For the text-containing cell, return its midpoint in [X, Y] coordinate format. 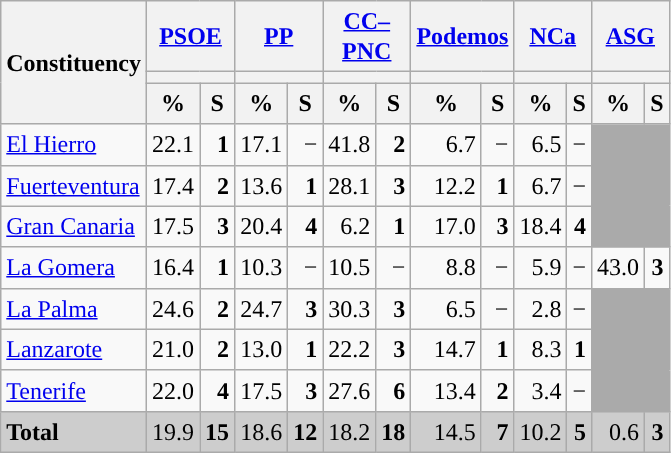
30.3 [350, 308]
2.8 [540, 308]
18.2 [350, 432]
24.6 [172, 308]
Tenerife [74, 390]
CC–PNC [367, 36]
5.9 [540, 268]
ASG [630, 36]
27.6 [350, 390]
12.2 [446, 186]
La Palma [74, 308]
22.1 [172, 144]
NCa [553, 36]
13.6 [262, 186]
28.1 [350, 186]
Constituency [74, 62]
8.3 [540, 350]
16.4 [172, 268]
14.5 [446, 432]
6.2 [350, 226]
41.8 [350, 144]
Gran Canaria [74, 226]
10.2 [540, 432]
22.0 [172, 390]
Fuerteventura [74, 186]
19.9 [172, 432]
13.4 [446, 390]
8.8 [446, 268]
18.6 [262, 432]
17.4 [172, 186]
6 [394, 390]
20.4 [262, 226]
22.2 [350, 350]
14.7 [446, 350]
18.4 [540, 226]
24.7 [262, 308]
5 [580, 432]
17.1 [262, 144]
17.0 [446, 226]
La Gomera [74, 268]
13.0 [262, 350]
12 [306, 432]
18 [394, 432]
0.6 [618, 432]
El Hierro [74, 144]
21.0 [172, 350]
PSOE [190, 36]
Podemos [462, 36]
3.4 [540, 390]
15 [218, 432]
7 [498, 432]
10.3 [262, 268]
Lanzarote [74, 350]
Total [74, 432]
10.5 [350, 268]
43.0 [618, 268]
PP [279, 36]
